From the cell containing the given text, extract its center point as [x, y] coordinate. 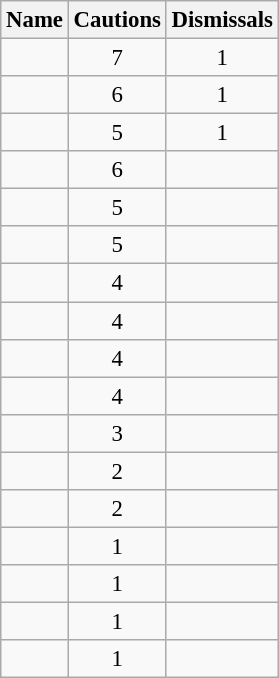
Dismissals [222, 20]
3 [117, 433]
Cautions [117, 20]
7 [117, 58]
Name [35, 20]
